Determine the [x, y] coordinate at the center of the cell enclosing the given text.  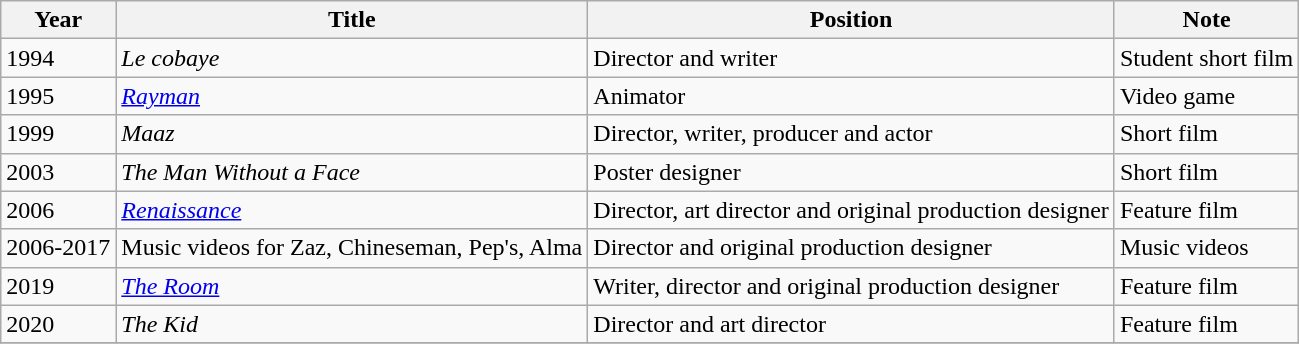
1994 [58, 58]
Poster designer [852, 172]
Animator [852, 96]
Director, art director and original production designer [852, 210]
Year [58, 20]
2006-2017 [58, 248]
Renaissance [352, 210]
Le cobaye [352, 58]
Student short film [1206, 58]
2003 [58, 172]
Rayman [352, 96]
Director and art director [852, 324]
2020 [58, 324]
Video game [1206, 96]
The Kid [352, 324]
Music videos [1206, 248]
Music videos for Zaz, Chineseman, Pep's, Alma [352, 248]
Director and writer [852, 58]
Director and original production designer [852, 248]
Writer, director and original production designer [852, 286]
1999 [58, 134]
1995 [58, 96]
2019 [58, 286]
2006 [58, 210]
Title [352, 20]
Maaz [352, 134]
The Room [352, 286]
The Man Without a Face [352, 172]
Director, writer, producer and actor [852, 134]
Position [852, 20]
Note [1206, 20]
